Detect which cell encompasses the target text, then output its [x, y] center coordinate. 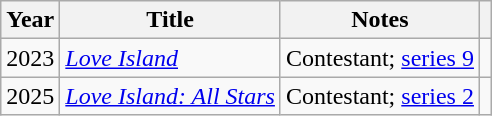
2023 [30, 58]
Contestant; series 9 [380, 58]
Contestant; series 2 [380, 96]
Title [170, 20]
Love Island [170, 58]
Love Island: All Stars [170, 96]
Year [30, 20]
Notes [380, 20]
2025 [30, 96]
